Pinpoint the cell where the given text exists, returning its (x, y) midpoint coordinate. 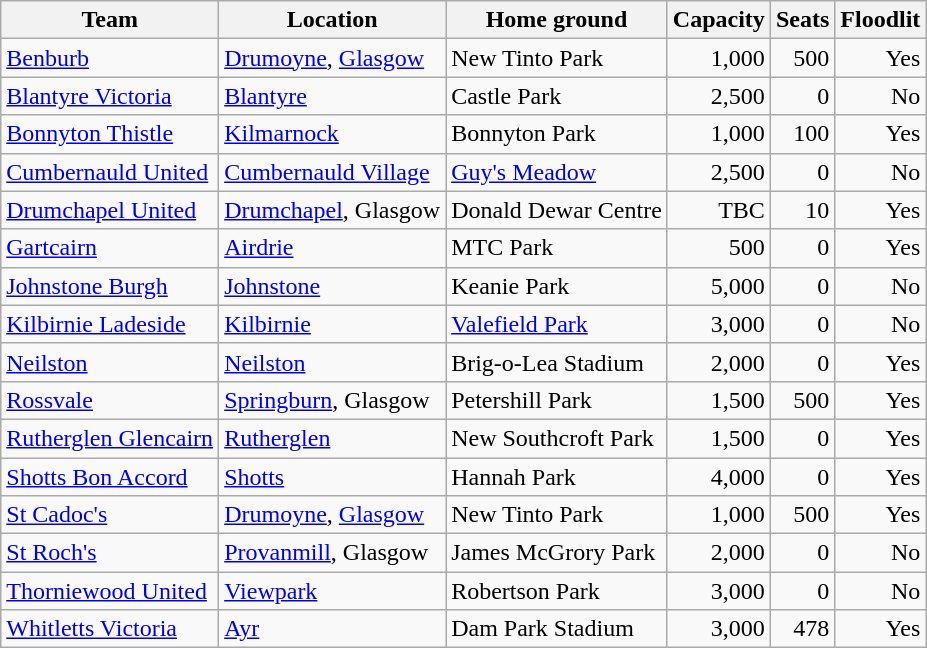
Whitletts Victoria (110, 629)
Brig-o-Lea Stadium (557, 362)
Robertson Park (557, 591)
St Roch's (110, 553)
Kilbirnie Ladeside (110, 324)
Dam Park Stadium (557, 629)
Team (110, 20)
Bonnyton Park (557, 134)
Benburb (110, 58)
Kilmarnock (332, 134)
Ayr (332, 629)
Home ground (557, 20)
Shotts (332, 477)
5,000 (718, 286)
Blantyre (332, 96)
Bonnyton Thistle (110, 134)
St Cadoc's (110, 515)
TBC (718, 210)
MTC Park (557, 248)
Rutherglen Glencairn (110, 438)
10 (802, 210)
Guy's Meadow (557, 172)
100 (802, 134)
Gartcairn (110, 248)
Shotts Bon Accord (110, 477)
Kilbirnie (332, 324)
Donald Dewar Centre (557, 210)
Seats (802, 20)
Johnstone (332, 286)
Drumchapel United (110, 210)
Rossvale (110, 400)
Blantyre Victoria (110, 96)
Rutherglen (332, 438)
Keanie Park (557, 286)
Capacity (718, 20)
Floodlit (880, 20)
Viewpark (332, 591)
Location (332, 20)
James McGrory Park (557, 553)
Castle Park (557, 96)
4,000 (718, 477)
Johnstone Burgh (110, 286)
Cumbernauld Village (332, 172)
Drumchapel, Glasgow (332, 210)
478 (802, 629)
Hannah Park (557, 477)
Provanmill, Glasgow (332, 553)
Springburn, Glasgow (332, 400)
Thorniewood United (110, 591)
Petershill Park (557, 400)
Valefield Park (557, 324)
Airdrie (332, 248)
New Southcroft Park (557, 438)
Cumbernauld United (110, 172)
